Return [x, y] of the center of cell containing provided text 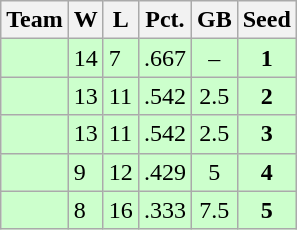
.667 [164, 58]
7 [120, 58]
3 [266, 134]
14 [86, 58]
7.5 [214, 210]
Seed [266, 20]
GB [214, 20]
.429 [164, 172]
8 [86, 210]
2 [266, 96]
Team [35, 20]
1 [266, 58]
12 [120, 172]
– [214, 58]
Pct. [164, 20]
L [120, 20]
4 [266, 172]
W [86, 20]
.333 [164, 210]
16 [120, 210]
9 [86, 172]
